Identify which cell holds the provided text, then report its [X, Y] central coordinate. 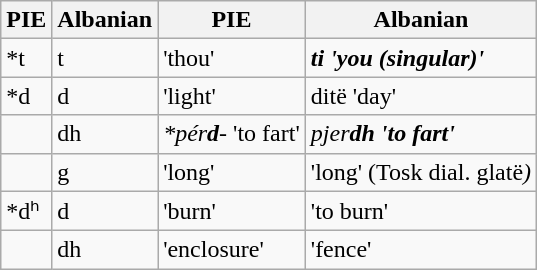
*d [26, 96]
t [105, 58]
'fence' [420, 250]
'to burn' [420, 211]
'long' [232, 172]
*pérd- 'to fart' [232, 134]
g [105, 172]
*dʰ [26, 211]
ti 'you (singular)' [420, 58]
'enclosure' [232, 250]
pjerdh 'to fart' [420, 134]
ditë 'day' [420, 96]
*t [26, 58]
'light' [232, 96]
'long' (Tosk dial. glatë) [420, 172]
'thou' [232, 58]
'burn' [232, 211]
